Extract the (x, y) coordinate from the center of the cell holding the provided text.  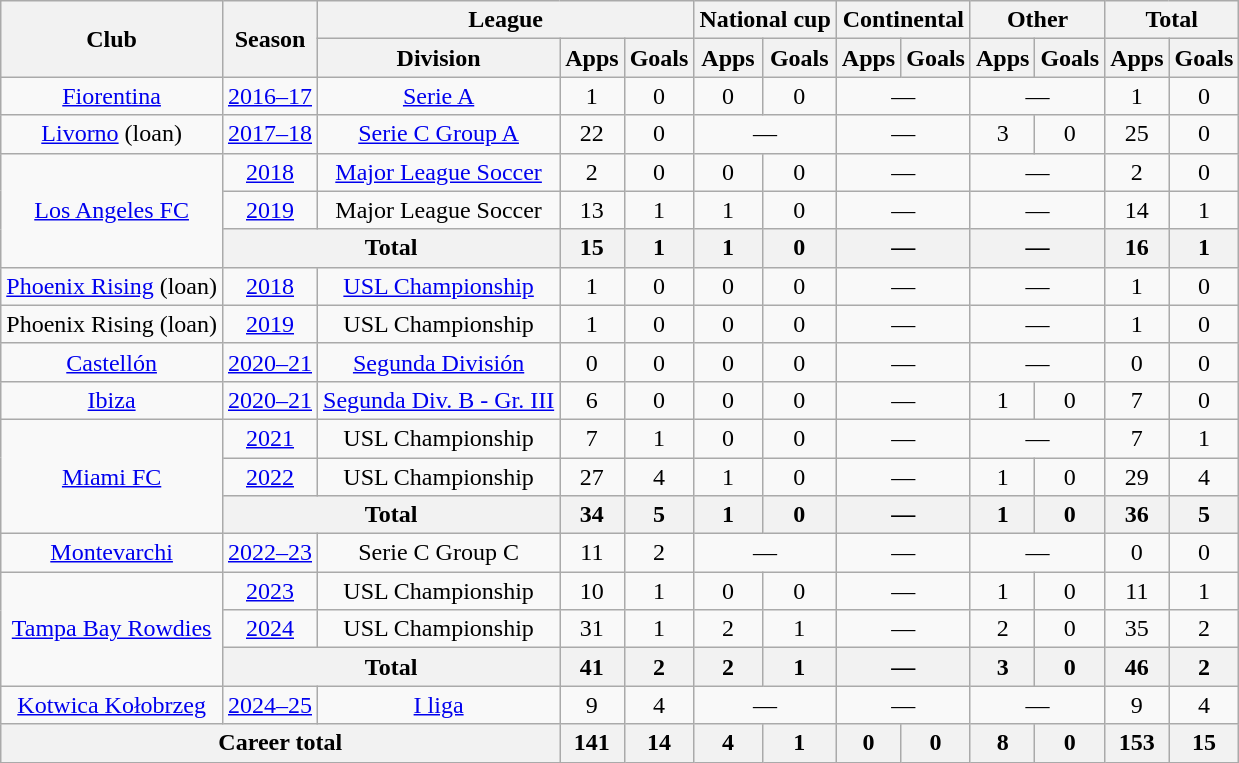
153 (1137, 743)
10 (592, 591)
2021 (270, 438)
6 (592, 400)
27 (592, 477)
16 (1137, 248)
Montevarchi (112, 553)
Segunda División (439, 362)
League (506, 20)
2024–25 (270, 705)
Serie C Group C (439, 553)
I liga (439, 705)
29 (1137, 477)
35 (1137, 629)
Other (1037, 20)
2023 (270, 591)
Continental (903, 20)
Serie A (439, 96)
41 (592, 667)
34 (592, 515)
36 (1137, 515)
Serie C Group A (439, 134)
46 (1137, 667)
Club (112, 39)
2022–23 (270, 553)
Tampa Bay Rowdies (112, 629)
25 (1137, 134)
8 (1002, 743)
Career total (280, 743)
Division (439, 58)
Castellón (112, 362)
2016–17 (270, 96)
Livorno (loan) (112, 134)
22 (592, 134)
Segunda Div. B - Gr. III (439, 400)
13 (592, 210)
Los Angeles FC (112, 210)
Fiorentina (112, 96)
Kotwica Kołobrzeg (112, 705)
National cup (765, 20)
2017–18 (270, 134)
Ibiza (112, 400)
2024 (270, 629)
31 (592, 629)
Miami FC (112, 476)
Season (270, 39)
2022 (270, 477)
141 (592, 743)
